Detect which cell encompasses the target text, then output its [X, Y] center coordinate. 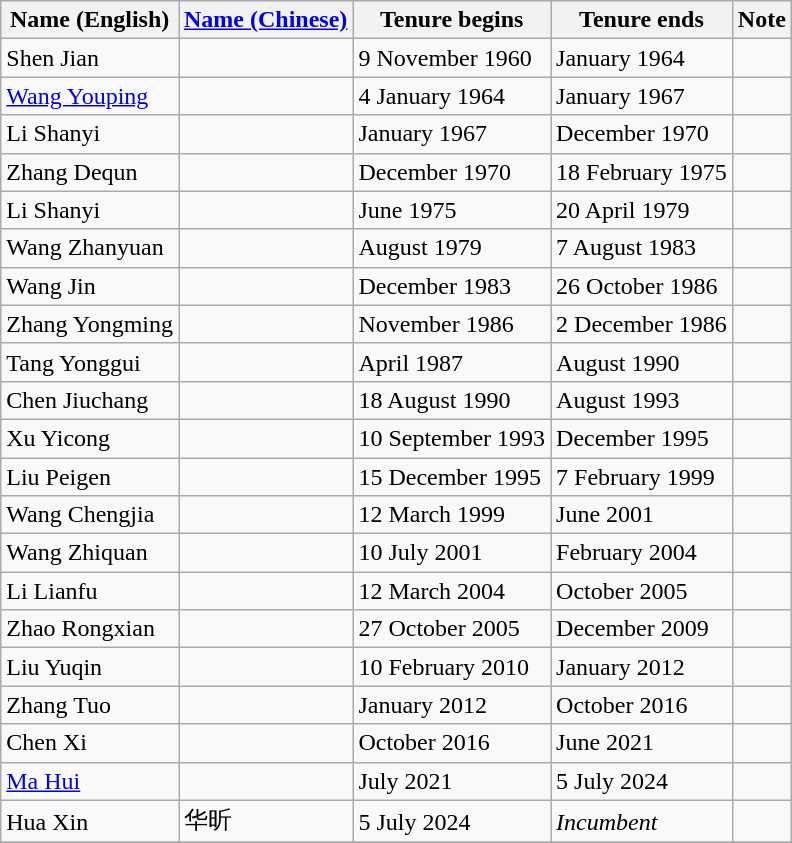
Name (Chinese) [265, 20]
January 1964 [642, 58]
18 August 1990 [452, 400]
Li Lianfu [90, 591]
10 July 2001 [452, 553]
20 April 1979 [642, 210]
December 2009 [642, 629]
7 February 1999 [642, 477]
December 1983 [452, 286]
Ma Hui [90, 781]
7 August 1983 [642, 248]
Shen Jian [90, 58]
August 1993 [642, 400]
Chen Xi [90, 743]
August 1990 [642, 362]
15 December 1995 [452, 477]
June 1975 [452, 210]
Wang Jin [90, 286]
June 2001 [642, 515]
Liu Peigen [90, 477]
June 2021 [642, 743]
12 March 1999 [452, 515]
Tang Yonggui [90, 362]
Note [762, 20]
Incumbent [642, 822]
18 February 1975 [642, 172]
9 November 1960 [452, 58]
Tenure begins [452, 20]
Zhang Yongming [90, 324]
April 1987 [452, 362]
Name (English) [90, 20]
Chen Jiuchang [90, 400]
27 October 2005 [452, 629]
10 February 2010 [452, 667]
August 1979 [452, 248]
华昕 [265, 822]
December 1995 [642, 438]
February 2004 [642, 553]
26 October 1986 [642, 286]
November 1986 [452, 324]
October 2005 [642, 591]
12 March 2004 [452, 591]
Zhang Tuo [90, 705]
10 September 1993 [452, 438]
4 January 1964 [452, 96]
July 2021 [452, 781]
Zhao Rongxian [90, 629]
Hua Xin [90, 822]
Wang Zhiquan [90, 553]
Wang Chengjia [90, 515]
Xu Yicong [90, 438]
Tenure ends [642, 20]
Wang Youping [90, 96]
Wang Zhanyuan [90, 248]
Liu Yuqin [90, 667]
2 December 1986 [642, 324]
Zhang Dequn [90, 172]
